Provide the [X, Y] coordinate of the cell's center where the given text is located.  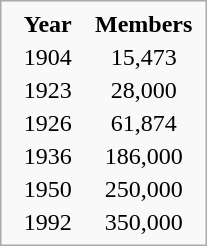
15,473 [144, 57]
350,000 [144, 222]
1950 [48, 189]
250,000 [144, 189]
1926 [48, 123]
1904 [48, 57]
1923 [48, 90]
28,000 [144, 90]
Year [48, 24]
61,874 [144, 123]
Members [144, 24]
1992 [48, 222]
186,000 [144, 156]
1936 [48, 156]
